For the text-containing cell, return its midpoint in [x, y] coordinate format. 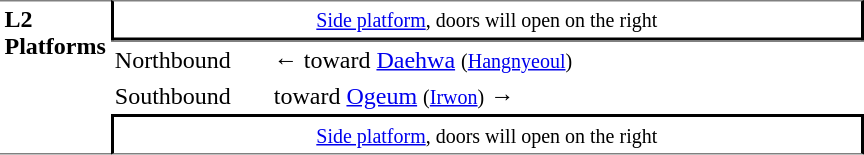
toward Ogeum (Irwon) → [566, 96]
Southbound [190, 96]
← toward Daehwa (Hangnyeoul) [566, 59]
Northbound [190, 59]
L2Platforms [55, 77]
